Extract the (x, y) coordinate from the center of the cell holding the provided text.  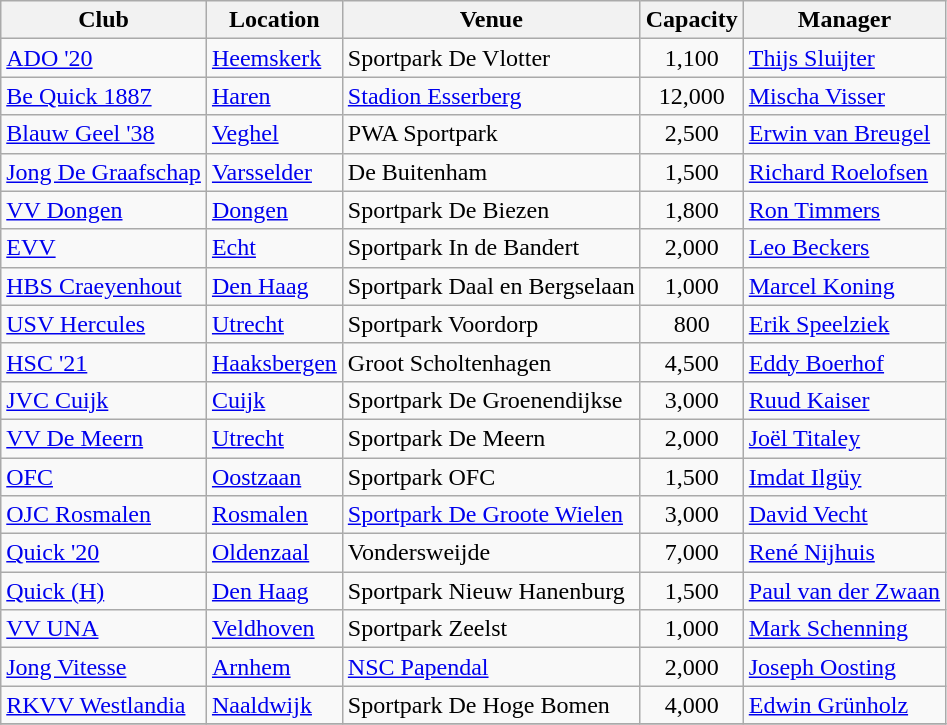
Quick (H) (104, 591)
Club (104, 20)
Sportpark De Groote Wielen (491, 515)
Sportpark Voordorp (491, 324)
Veldhoven (274, 629)
RKVV Westlandia (104, 705)
OFC (104, 477)
Edwin Grünholz (844, 705)
1,800 (692, 210)
Be Quick 1887 (104, 96)
Sportpark De Meern (491, 438)
VV Dongen (104, 210)
Oostzaan (274, 477)
Eddy Boerhof (844, 362)
Jong De Graafschap (104, 172)
Jong Vitesse (104, 667)
Ron Timmers (844, 210)
Varsselder (274, 172)
2,500 (692, 134)
Paul van der Zwaan (844, 591)
Sportpark Zeelst (491, 629)
Rosmalen (274, 515)
JVC Cuijk (104, 400)
ADO '20 (104, 58)
Dongen (274, 210)
1,100 (692, 58)
Stadion Esserberg (491, 96)
Sportpark De Groenendijkse (491, 400)
Groot Scholtenhagen (491, 362)
Joël Titaley (844, 438)
Cuijk (274, 400)
VV UNA (104, 629)
NSC Papendal (491, 667)
Capacity (692, 20)
Joseph Oosting (844, 667)
Thijs Sluijter (844, 58)
Venue (491, 20)
Erwin van Breugel (844, 134)
Location (274, 20)
Mischa Visser (844, 96)
Naaldwijk (274, 705)
Imdat Ilgüy (844, 477)
Sportpark OFC (491, 477)
VV De Meern (104, 438)
Manager (844, 20)
800 (692, 324)
Vondersweijde (491, 553)
HBS Craeyenhout (104, 286)
Leo Beckers (844, 248)
Haaksbergen (274, 362)
Arnhem (274, 667)
Richard Roelofsen (844, 172)
Echt (274, 248)
OJC Rosmalen (104, 515)
Sportpark De Vlotter (491, 58)
4,000 (692, 705)
Ruud Kaiser (844, 400)
Marcel Koning (844, 286)
Sportpark In de Bandert (491, 248)
Sportpark Daal en Bergselaan (491, 286)
USV Hercules (104, 324)
Sportpark De Hoge Bomen (491, 705)
Veghel (274, 134)
Haren (274, 96)
Erik Speelziek (844, 324)
12,000 (692, 96)
PWA Sportpark (491, 134)
René Nijhuis (844, 553)
HSC '21 (104, 362)
7,000 (692, 553)
Oldenzaal (274, 553)
De Buitenham (491, 172)
David Vecht (844, 515)
Sportpark De Biezen (491, 210)
4,500 (692, 362)
Sportpark Nieuw Hanenburg (491, 591)
Mark Schenning (844, 629)
Heemskerk (274, 58)
Quick '20 (104, 553)
Blauw Geel '38 (104, 134)
EVV (104, 248)
